Output the (x, y) coordinate of the center of the cell containing the given text.  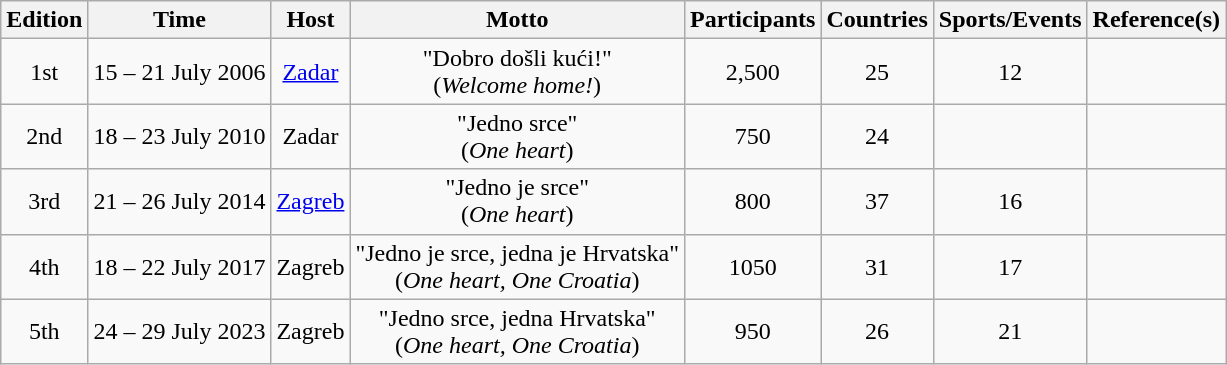
2nd (44, 136)
21 – 26 July 2014 (180, 202)
950 (752, 332)
Time (180, 20)
Reference(s) (1156, 20)
Countries (877, 20)
3rd (44, 202)
"Jedno srce" (One heart) (518, 136)
24 (877, 136)
18 – 22 July 2017 (180, 266)
Sports/Events (1010, 20)
16 (1010, 202)
15 – 21 July 2006 (180, 72)
1050 (752, 266)
Participants (752, 20)
Edition (44, 20)
17 (1010, 266)
37 (877, 202)
750 (752, 136)
24 – 29 July 2023 (180, 332)
5th (44, 332)
21 (1010, 332)
4th (44, 266)
18 – 23 July 2010 (180, 136)
800 (752, 202)
31 (877, 266)
2,500 (752, 72)
25 (877, 72)
1st (44, 72)
"Jedno je srce" (One heart) (518, 202)
"Jedno je srce, jedna je Hrvatska" (One heart, One Croatia) (518, 266)
"Dobro došli kući!" (Welcome home!) (518, 72)
12 (1010, 72)
"Jedno srce, jedna Hrvatska" (One heart, One Croatia) (518, 332)
Host (310, 20)
Motto (518, 20)
26 (877, 332)
